Detect which cell encompasses the target text, then output its [X, Y] center coordinate. 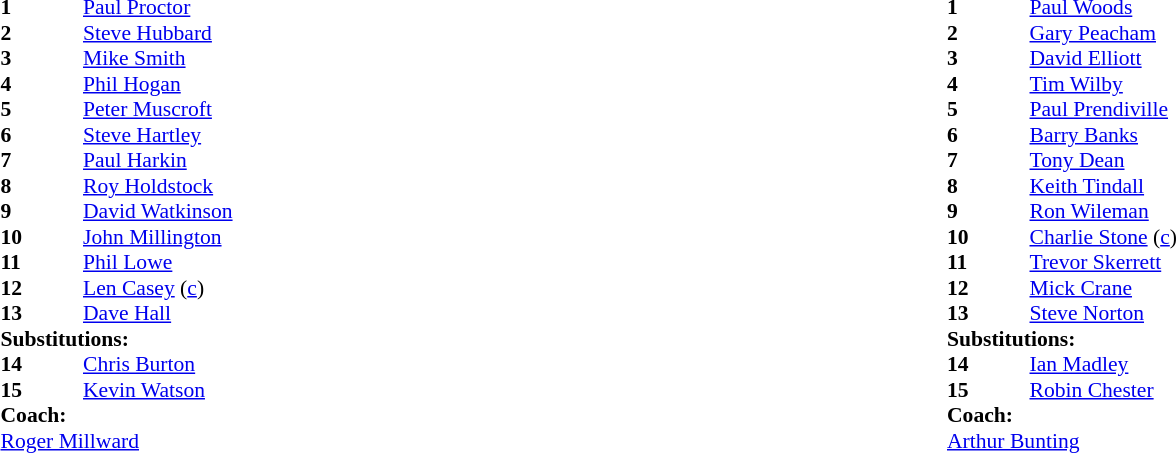
Roy Holdstock [158, 186]
Len Casey (c) [158, 288]
John Millington [158, 237]
Dave Hall [158, 313]
Chris Burton [158, 365]
Kevin Watson [158, 390]
Paul Harkin [158, 161]
Peter Muscroft [158, 109]
Phil Lowe [158, 263]
Steve Hubbard [158, 33]
Coach: [116, 415]
David Watkinson [158, 211]
Steve Hartley [158, 135]
Phil Hogan [158, 84]
Substitutions: [116, 339]
Mike Smith [158, 59]
